Provide the [X, Y] coordinate of the cell's center where the given text is located.  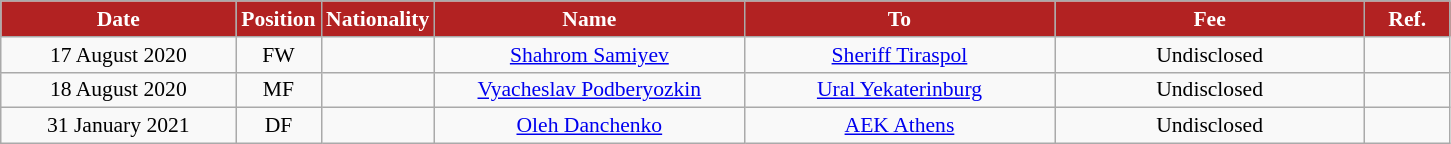
Vyacheslav Podberyozkin [589, 90]
Name [589, 19]
To [899, 19]
MF [278, 90]
Date [118, 19]
Sheriff Tiraspol [899, 55]
18 August 2020 [118, 90]
Fee [1210, 19]
17 August 2020 [118, 55]
Oleh Danchenko [589, 126]
Position [278, 19]
Nationality [378, 19]
31 January 2021 [118, 126]
DF [278, 126]
Ref. [1408, 19]
FW [278, 55]
Ural Yekaterinburg [899, 90]
Shahrom Samiyev [589, 55]
AEK Athens [899, 126]
